Scan for the cell matching the given text and deliver its (X, Y) coordinate at center. 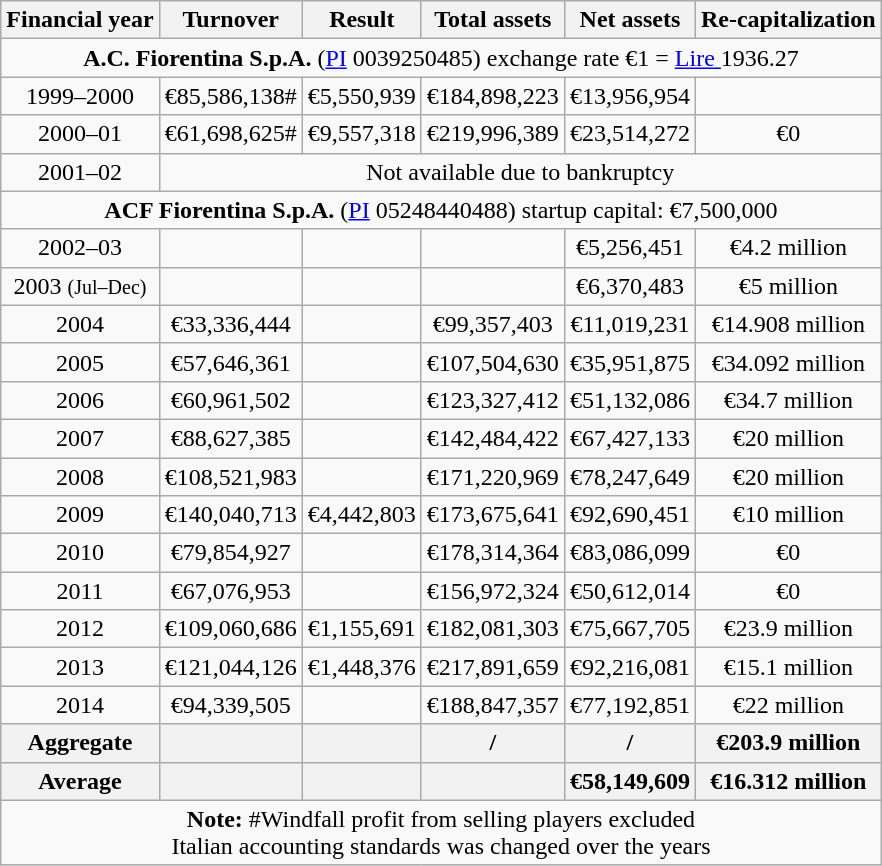
€88,627,385 (230, 438)
€142,484,422 (492, 438)
€33,336,444 (230, 324)
Note: #Windfall profit from selling players excludedItalian accounting standards was changed over the years (441, 832)
€11,019,231 (630, 324)
2007 (80, 438)
ACF Fiorentina S.p.A. (PI 05248440488) startup capital: €7,500,000 (441, 210)
2003 (Jul–Dec) (80, 286)
€108,521,983 (230, 477)
€13,956,954 (630, 96)
€217,891,659 (492, 667)
€5,550,939 (362, 96)
€5,256,451 (630, 248)
€92,216,081 (630, 667)
€75,667,705 (630, 629)
€58,149,609 (630, 781)
€77,192,851 (630, 705)
€6,370,483 (630, 286)
2000–01 (80, 134)
€188,847,357 (492, 705)
Re-capitalization (788, 20)
€67,076,953 (230, 591)
€123,327,412 (492, 400)
2014 (80, 705)
€57,646,361 (230, 362)
2006 (80, 400)
€15.1 million (788, 667)
€85,586,138# (230, 96)
€22 million (788, 705)
€173,675,641 (492, 515)
Not available due to bankruptcy (520, 172)
€1,448,376 (362, 667)
€79,854,927 (230, 553)
A.C. Fiorentina S.p.A. (PI 0039250485) exchange rate €1 = Lire 1936.27 (441, 58)
€34.7 million (788, 400)
€5 million (788, 286)
2002–03 (80, 248)
€67,427,133 (630, 438)
2001–02 (80, 172)
€182,081,303 (492, 629)
€107,504,630 (492, 362)
€219,996,389 (492, 134)
Aggregate (80, 743)
€99,357,403 (492, 324)
€51,132,086 (630, 400)
€16.312 million (788, 781)
2004 (80, 324)
€184,898,223 (492, 96)
€60,961,502 (230, 400)
2005 (80, 362)
Turnover (230, 20)
2010 (80, 553)
€35,951,875 (630, 362)
€121,044,126 (230, 667)
€4,442,803 (362, 515)
2008 (80, 477)
€83,086,099 (630, 553)
€78,247,649 (630, 477)
€61,698,625# (230, 134)
Result (362, 20)
€178,314,364 (492, 553)
€34.092 million (788, 362)
€140,040,713 (230, 515)
€92,690,451 (630, 515)
€10 million (788, 515)
€14.908 million (788, 324)
€156,972,324 (492, 591)
€23,514,272 (630, 134)
€94,339,505 (230, 705)
€23.9 million (788, 629)
€50,612,014 (630, 591)
€9,557,318 (362, 134)
€109,060,686 (230, 629)
Financial year (80, 20)
2012 (80, 629)
Average (80, 781)
2009 (80, 515)
€171,220,969 (492, 477)
€203.9 million (788, 743)
1999–2000 (80, 96)
2013 (80, 667)
Net assets (630, 20)
€4.2 million (788, 248)
2011 (80, 591)
€1,155,691 (362, 629)
Total assets (492, 20)
